Pinpoint the cell where the given text exists, returning its [x, y] midpoint coordinate. 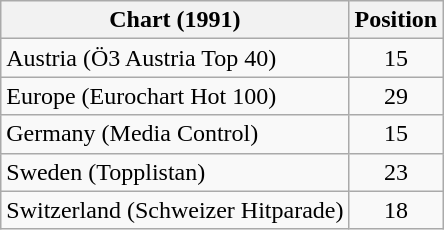
Austria (Ö3 Austria Top 40) [175, 58]
29 [396, 96]
23 [396, 172]
Sweden (Topplistan) [175, 172]
18 [396, 210]
Switzerland (Schweizer Hitparade) [175, 210]
Chart (1991) [175, 20]
Position [396, 20]
Europe (Eurochart Hot 100) [175, 96]
Germany (Media Control) [175, 134]
